Pinpoint the cell where the given text exists, returning its (x, y) midpoint coordinate. 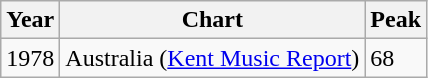
Peak (396, 20)
Year (30, 20)
Australia (Kent Music Report) (212, 58)
1978 (30, 58)
Chart (212, 20)
68 (396, 58)
